Find where the given text appears and provide that cell's center as (X, Y) coordinate. 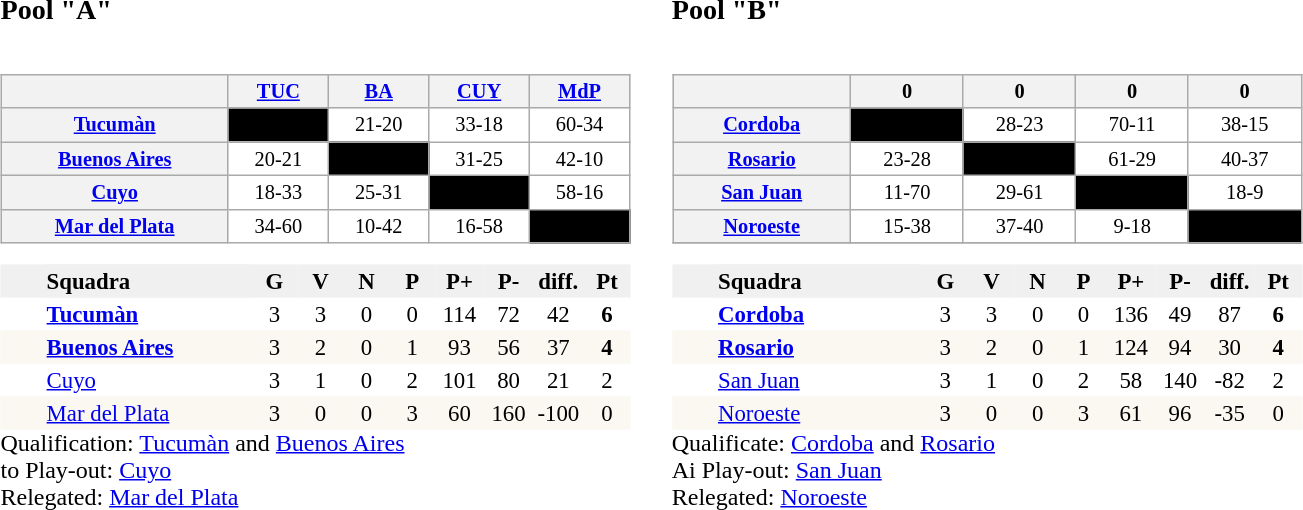
-35 (1230, 412)
140 (1180, 380)
37 (558, 346)
58 (1130, 380)
21 (558, 380)
16-58 (479, 226)
23-28 (908, 159)
18-9 (1244, 193)
40-37 (1244, 159)
56 (508, 346)
34-60 (278, 226)
31-25 (479, 159)
94 (1180, 346)
70-11 (1132, 125)
49 (1180, 314)
80 (508, 380)
18-33 (278, 193)
58-16 (579, 193)
61-29 (1132, 159)
37-40 (1020, 226)
9-18 (1132, 226)
BA (379, 92)
10-42 (379, 226)
MdP (579, 92)
33-18 (479, 125)
38-15 (1244, 125)
42-10 (579, 159)
30 (1230, 346)
15-38 (908, 226)
87 (1230, 314)
93 (460, 346)
61 (1130, 412)
60-34 (579, 125)
124 (1130, 346)
96 (1180, 412)
TUC (278, 92)
25-31 (379, 193)
101 (460, 380)
21-20 (379, 125)
72 (508, 314)
114 (460, 314)
-100 (558, 412)
20-21 (278, 159)
CUY (479, 92)
136 (1130, 314)
-82 (1230, 380)
11-70 (908, 193)
29-61 (1020, 193)
160 (508, 412)
28-23 (1020, 125)
42 (558, 314)
60 (460, 412)
